Return the (X, Y) coordinate for the center point of the cell that contains the specified text.  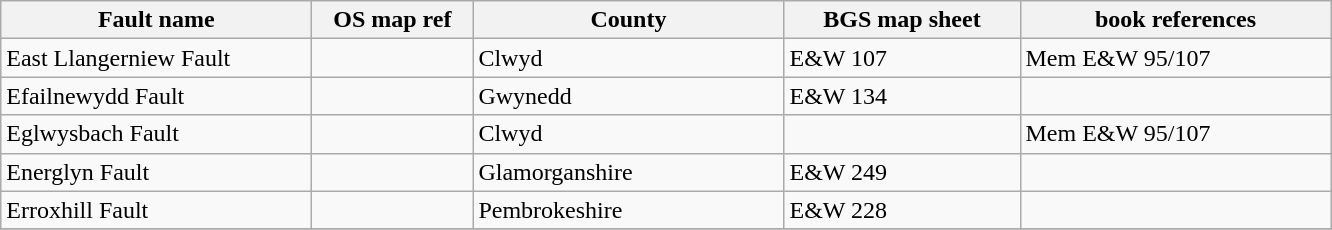
E&W 228 (902, 210)
Efailnewydd Fault (156, 96)
Glamorganshire (628, 172)
E&W 134 (902, 96)
County (628, 20)
Fault name (156, 20)
E&W 107 (902, 58)
Eglwysbach Fault (156, 134)
East Llangerniew Fault (156, 58)
Pembrokeshire (628, 210)
Gwynedd (628, 96)
E&W 249 (902, 172)
Energlyn Fault (156, 172)
Erroxhill Fault (156, 210)
OS map ref (392, 20)
book references (1176, 20)
BGS map sheet (902, 20)
